Determine the (X, Y) coordinate at the center of the cell enclosing the given text.  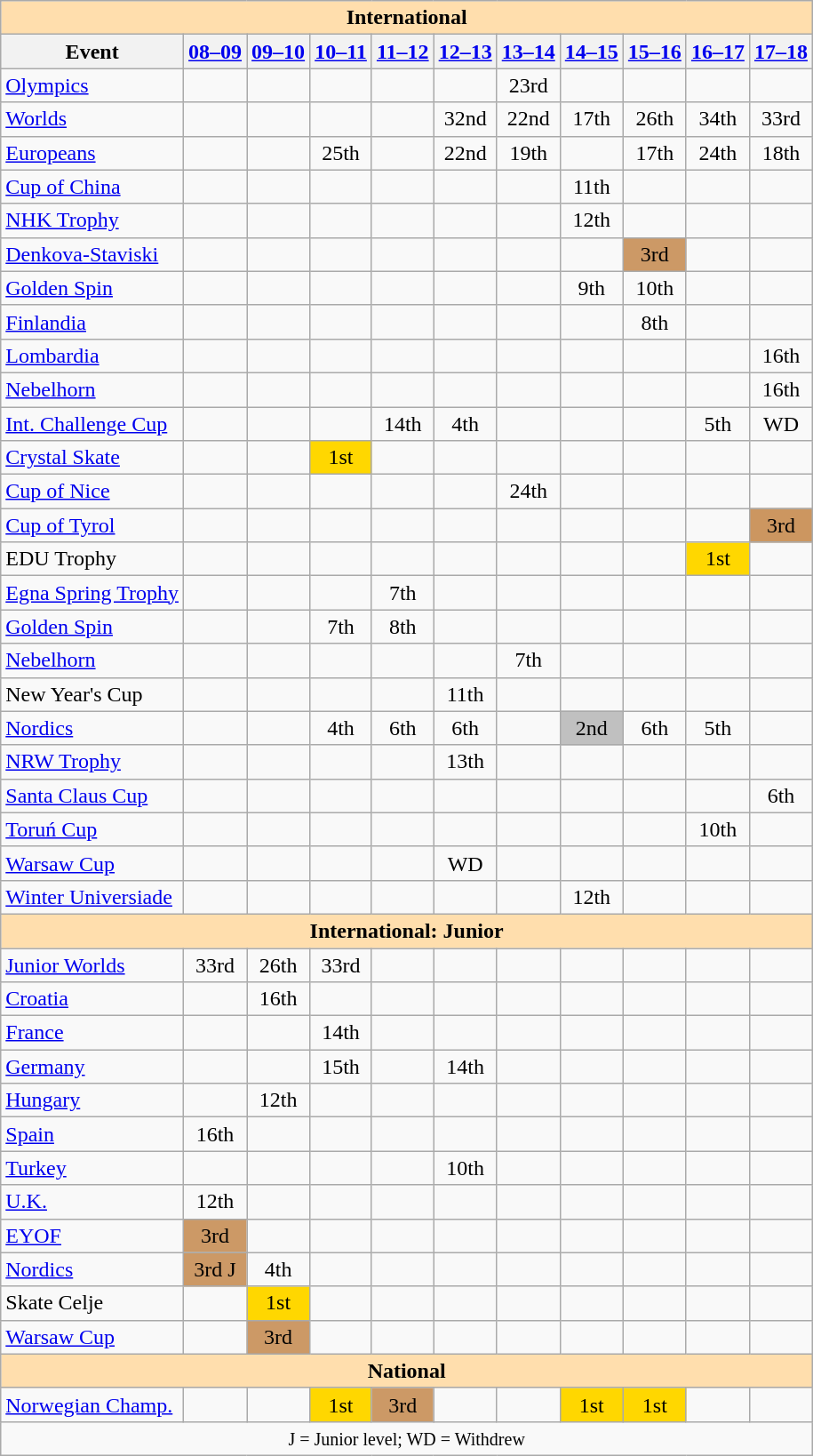
Lombardia (92, 356)
Denkova-Staviski (92, 254)
16–17 (718, 52)
Junior Worlds (92, 964)
France (92, 1033)
10–11 (341, 52)
12–13 (466, 52)
Santa Claus Cup (92, 796)
Cup of Tyrol (92, 525)
Finlandia (92, 322)
Int. Challenge Cup (92, 424)
EYOF (92, 1236)
International: Junior (407, 931)
09–10 (279, 52)
11–12 (403, 52)
Winter Universiade (92, 897)
Egna Spring Trophy (92, 593)
J = Junior level; WD = Withdrew (407, 1438)
Event (92, 52)
9th (592, 288)
Worlds (92, 119)
08–09 (215, 52)
15–16 (654, 52)
14–15 (592, 52)
Spain (92, 1134)
23rd (528, 85)
3rd J (215, 1269)
13th (466, 762)
18th (780, 153)
U.K. (92, 1202)
NRW Trophy (92, 762)
NHK Trophy (92, 220)
National (407, 1371)
Toruń Cup (92, 829)
Turkey (92, 1168)
EDU Trophy (92, 559)
Cup of Nice (92, 492)
15th (341, 1067)
Norwegian Champ. (92, 1404)
13–14 (528, 52)
Hungary (92, 1100)
Crystal Skate (92, 458)
32nd (466, 119)
34th (718, 119)
25th (341, 153)
Cup of China (92, 187)
Croatia (92, 999)
Germany (92, 1067)
Olympics (92, 85)
17–18 (780, 52)
2nd (592, 728)
International (407, 18)
Europeans (92, 153)
Skate Celje (92, 1303)
New Year's Cup (92, 694)
19th (528, 153)
